From the cell containing the given text, extract its center point as (x, y) coordinate. 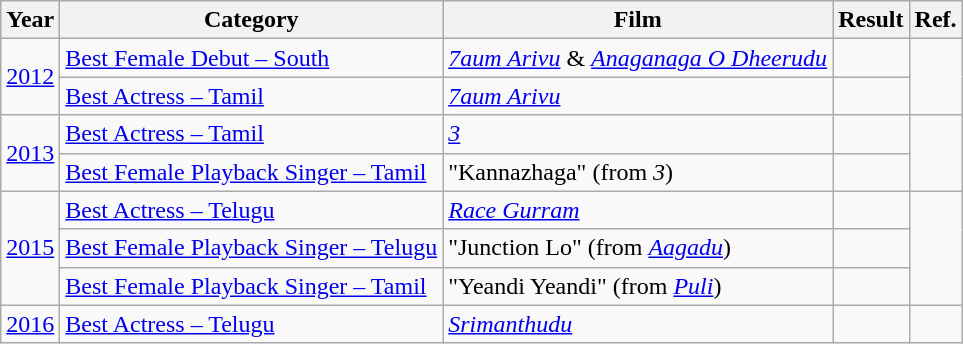
2016 (30, 324)
"Kannazhaga" (from 3) (638, 172)
7aum Arivu (638, 96)
Race Gurram (638, 210)
Year (30, 20)
2012 (30, 77)
Result (871, 20)
2015 (30, 248)
Srimanthudu (638, 324)
7aum Arivu & Anaganaga O Dheerudu (638, 58)
2013 (30, 153)
Category (252, 20)
"Yeandi Yeandi" (from Puli) (638, 286)
Film (638, 20)
"Junction Lo" (from Aagadu) (638, 248)
Best Female Playback Singer – Telugu (252, 248)
Best Female Debut – South (252, 58)
Ref. (936, 20)
3 (638, 134)
